Return (X, Y) of the center of cell containing provided text 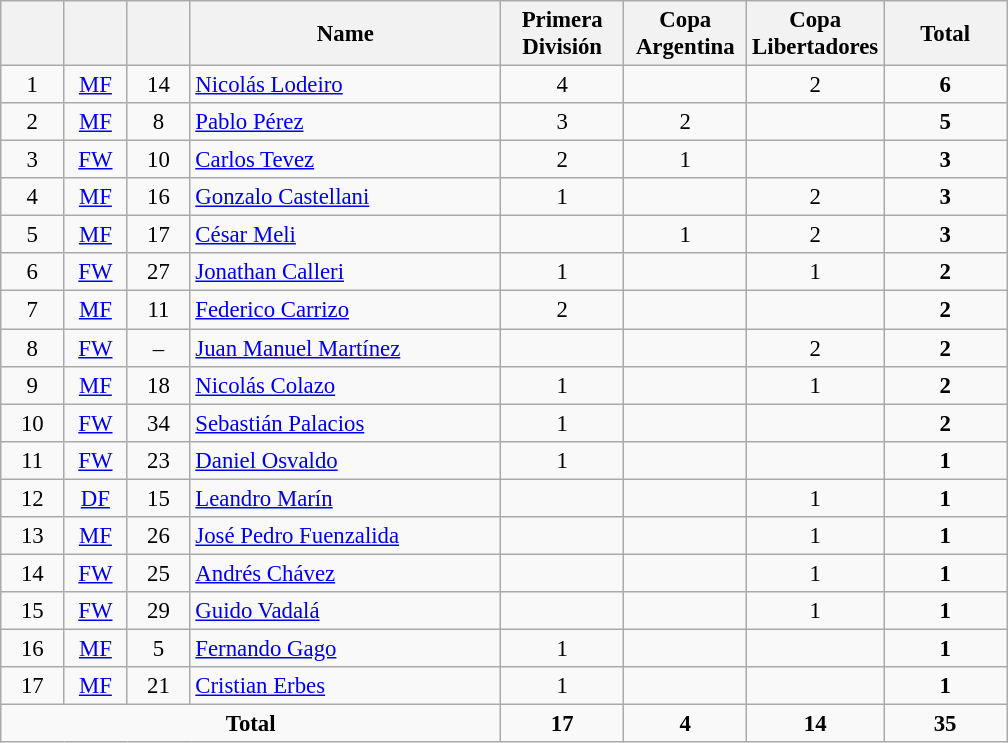
Guido Vadalá (346, 611)
César Meli (346, 235)
Sebastián Palacios (346, 423)
29 (158, 611)
Nicolás Colazo (346, 385)
Name (346, 34)
Jonathan Calleri (346, 273)
13 (32, 536)
21 (158, 686)
26 (158, 536)
7 (32, 310)
Gonzalo Castellani (346, 197)
Federico Carrizo (346, 310)
Primera División (562, 34)
12 (32, 498)
34 (158, 423)
25 (158, 573)
27 (158, 273)
José Pedro Fuenzalida (346, 536)
Cristian Erbes (346, 686)
Carlos Tevez (346, 160)
Copa Libertadores (816, 34)
Leandro Marín (346, 498)
35 (946, 724)
– (158, 348)
9 (32, 385)
Copa Argentina (686, 34)
Fernando Gago (346, 648)
DF (96, 498)
18 (158, 385)
Juan Manuel Martínez (346, 348)
Andrés Chávez (346, 573)
Nicolás Lodeiro (346, 85)
23 (158, 460)
Daniel Osvaldo (346, 460)
Pablo Pérez (346, 122)
